Identify which cell holds the provided text, then report its (X, Y) central coordinate. 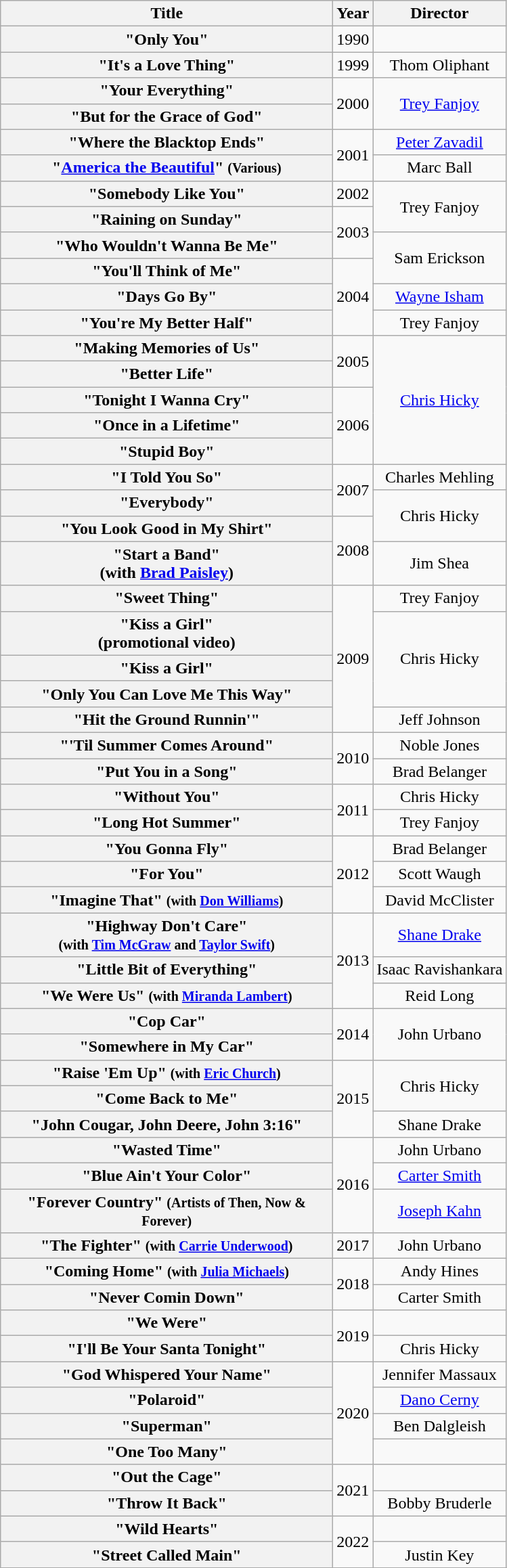
Ben Dalgleish (440, 1426)
"Sweet Thing" (167, 598)
"Superman" (167, 1426)
1999 (353, 65)
"Highway Don't Care"(with Tim McGraw and Taylor Swift) (167, 935)
"We Were" (167, 1323)
"Only You Can Love Me This Way" (167, 694)
"You Gonna Fly" (167, 849)
"One Too Many" (167, 1452)
"John Cougar, John Deere, John 3:16" (167, 1124)
"Raining on Sunday" (167, 219)
2017 (353, 1246)
"Everybody" (167, 503)
2005 (353, 361)
Sam Erickson (440, 258)
"You'll Think of Me" (167, 271)
"But for the Grace of God" (167, 116)
Peter Zavadil (440, 142)
"Your Everything" (167, 91)
David McClister (440, 900)
"Hit the Ground Runnin'" (167, 719)
"Wasted Time" (167, 1150)
"America the Beautiful" (Various) (167, 168)
2008 (353, 551)
"Where the Blacktop Ends" (167, 142)
Thom Oliphant (440, 65)
Wayne Isham (440, 296)
"God Whispered Your Name" (167, 1374)
"Forever Country" (Artists of Then, Now & Forever) (167, 1210)
"Never Comin Down" (167, 1297)
Justin Key (440, 1554)
Jim Shea (440, 563)
Scott Waugh (440, 874)
Isaac Ravishankara (440, 970)
2018 (353, 1284)
"Kiss a Girl" (167, 668)
"It's a Love Thing" (167, 65)
"I Told You So" (167, 477)
Marc Ball (440, 168)
"Long Hot Summer" (167, 823)
2003 (353, 232)
"Blue Ain't Your Color" (167, 1175)
"Throw It Back" (167, 1503)
"Kiss a Girl"(promotional video) (167, 633)
"Wild Hearts" (167, 1529)
2001 (353, 155)
"Put You in a Song" (167, 771)
2014 (353, 1034)
Year (353, 14)
"Polaroid" (167, 1400)
2009 (353, 659)
2004 (353, 296)
"Days Go By" (167, 296)
2002 (353, 194)
2015 (353, 1098)
Andy Hines (440, 1272)
"Cop Car" (167, 1021)
Title (167, 14)
2012 (353, 874)
2010 (353, 758)
2013 (353, 961)
"Raise 'Em Up" (with Eric Church) (167, 1073)
2006 (353, 426)
2011 (353, 810)
"'Til Summer Comes Around" (167, 745)
"You're My Better Half" (167, 323)
"Somewhere in My Car" (167, 1047)
"Street Called Main" (167, 1554)
Noble Jones (440, 745)
2007 (353, 490)
2021 (353, 1490)
Joseph Kahn (440, 1210)
"Without You" (167, 797)
2016 (353, 1184)
"Imagine That" (with Don Williams) (167, 900)
"Come Back to Me" (167, 1098)
"We Were Us" (with Miranda Lambert) (167, 995)
"Better Life" (167, 374)
"Coming Home" (with Julia Michaels) (167, 1272)
"Making Memories of Us" (167, 349)
"Who Wouldn't Wanna Be Me" (167, 245)
"Start a Band"(with Brad Paisley) (167, 563)
"Stupid Boy" (167, 451)
Jennifer Massaux (440, 1374)
2022 (353, 1542)
"For You" (167, 874)
Reid Long (440, 995)
"Tonight I Wanna Cry" (167, 400)
1990 (353, 39)
Jeff Johnson (440, 719)
Charles Mehling (440, 477)
Director (440, 14)
2020 (353, 1413)
"Little Bit of Everything" (167, 970)
2019 (353, 1336)
"I'll Be Your Santa Tonight" (167, 1349)
Dano Cerny (440, 1400)
"Once in a Lifetime" (167, 426)
"Somebody Like You" (167, 194)
Bobby Bruderle (440, 1503)
"Only You" (167, 39)
2000 (353, 104)
"The Fighter" (with Carrie Underwood) (167, 1246)
"You Look Good in My Shirt" (167, 529)
"Out the Cage" (167, 1477)
